Provide the (x, y) coordinate of the cell's center where the given text is located.  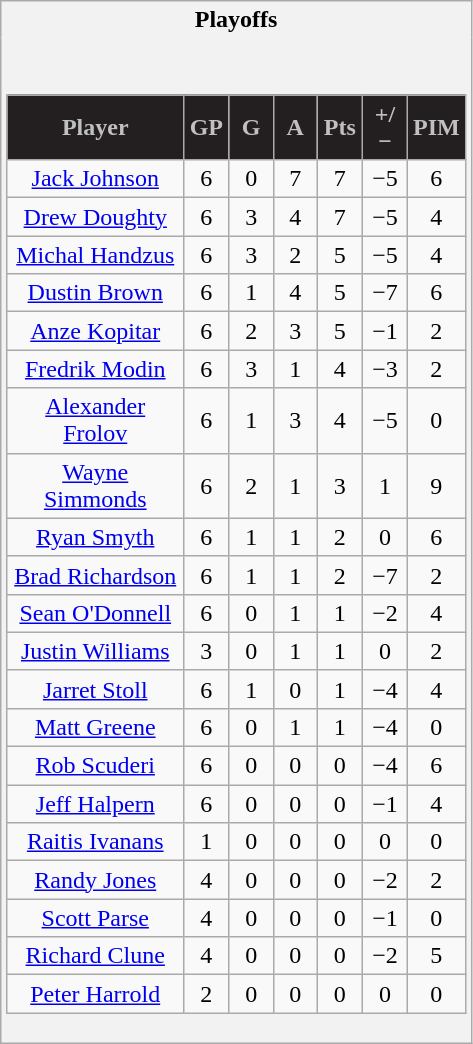
Alexander Frolov (95, 420)
Raitis Ivanans (95, 842)
Pts (340, 128)
Jarret Stoll (95, 689)
Player (95, 128)
Ryan Smyth (95, 537)
Matt Greene (95, 727)
Rob Scuderi (95, 766)
Playoffs (236, 20)
Drew Doughty (95, 217)
Anze Kopitar (95, 331)
GP (206, 128)
Sean O'Donnell (95, 613)
PIM (436, 128)
Michal Handzus (95, 255)
Dustin Brown (95, 293)
−3 (386, 369)
Fredrik Modin (95, 369)
Scott Parse (95, 918)
Jack Johnson (95, 179)
Wayne Simmonds (95, 486)
Randy Jones (95, 880)
Justin Williams (95, 651)
Brad Richardson (95, 575)
Jeff Halpern (95, 804)
Peter Harrold (95, 994)
9 (436, 486)
+/− (386, 128)
A (295, 128)
G (251, 128)
Richard Clune (95, 956)
